Return the (x, y) coordinate for the center point of the cell that contains the specified text.  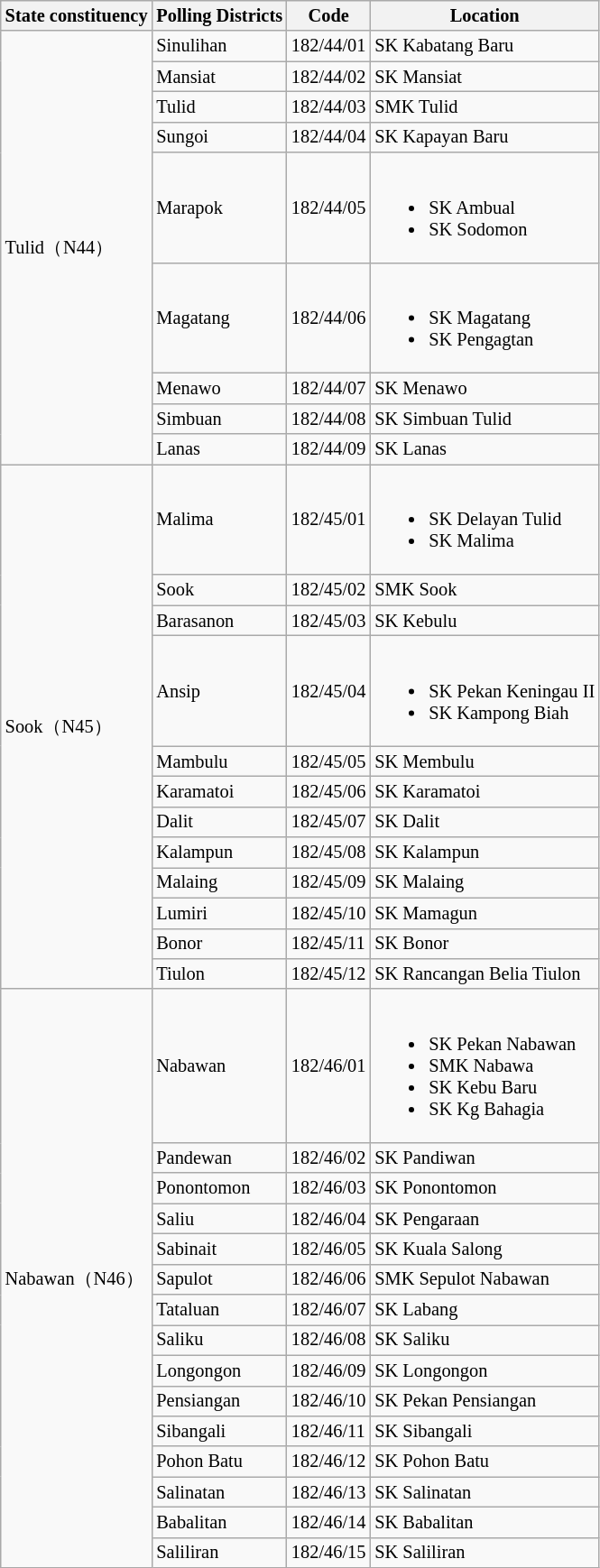
Longongon (219, 1370)
Tiulon (219, 973)
SK Lanas (485, 449)
182/45/10 (328, 913)
182/44/08 (328, 419)
182/46/08 (328, 1340)
SK Menawo (485, 389)
Sungoi (219, 137)
182/45/04 (328, 690)
SK Saliku (485, 1340)
Sook (219, 590)
SK Longongon (485, 1370)
SK Mansiat (485, 77)
182/44/06 (328, 318)
SK Pekan Pensiangan (485, 1401)
SK Bonor (485, 944)
Saliliran (219, 1553)
182/45/11 (328, 944)
Sapulot (219, 1279)
182/44/04 (328, 137)
Sabinait (219, 1249)
Pandewan (219, 1158)
Malaing (219, 882)
182/46/01 (328, 1065)
182/44/02 (328, 77)
182/45/01 (328, 519)
Tataluan (219, 1310)
Pohon Batu (219, 1462)
Sibangali (219, 1431)
Lumiri (219, 913)
Saliku (219, 1340)
182/46/09 (328, 1370)
SK Labang (485, 1310)
182/44/09 (328, 449)
182/46/02 (328, 1158)
Mansiat (219, 77)
SK Kuala Salong (485, 1249)
Babalitan (219, 1522)
SK Pohon Batu (485, 1462)
182/46/11 (328, 1431)
182/45/08 (328, 853)
Location (485, 15)
SK Pengaraan (485, 1219)
182/46/07 (328, 1310)
182/44/03 (328, 106)
Ansip (219, 690)
182/46/13 (328, 1492)
182/46/14 (328, 1522)
182/45/02 (328, 590)
SK MagatangSK Pengagtan (485, 318)
Nabawan (219, 1065)
SK Dalit (485, 822)
SK Kalampun (485, 853)
182/45/09 (328, 882)
Sinulihan (219, 46)
SK Sibangali (485, 1431)
182/46/05 (328, 1249)
182/46/03 (328, 1188)
SMK Sook (485, 590)
SK AmbualSK Sodomon (485, 208)
SK Karamatoi (485, 791)
182/46/06 (328, 1279)
SK Pekan NabawanSMK NabawaSK Kebu BaruSK Kg Bahagia (485, 1065)
SMK Sepulot Nabawan (485, 1279)
SK Ponontomon (485, 1188)
Karamatoi (219, 791)
SMK Tulid (485, 106)
Polling Districts (219, 15)
182/46/10 (328, 1401)
182/46/04 (328, 1219)
182/45/03 (328, 621)
SK Kabatang Baru (485, 46)
182/44/07 (328, 389)
SK Saliliran (485, 1553)
SK Mamagun (485, 913)
Magatang (219, 318)
182/44/05 (328, 208)
Lanas (219, 449)
SK Simbuan Tulid (485, 419)
Menawo (219, 389)
SK Kebulu (485, 621)
SK Pandiwan (485, 1158)
Malima (219, 519)
Kalampun (219, 853)
State constituency (77, 15)
182/46/12 (328, 1462)
Salinatan (219, 1492)
Saliu (219, 1219)
Barasanon (219, 621)
SK Delayan TulidSK Malima (485, 519)
Tulid (219, 106)
182/45/07 (328, 822)
Ponontomon (219, 1188)
Bonor (219, 944)
Code (328, 15)
Simbuan (219, 419)
SK Malaing (485, 882)
182/44/01 (328, 46)
Sook（N45） (77, 725)
Tulid（N44） (77, 247)
SK Rancangan Belia Tiulon (485, 973)
SK Membulu (485, 761)
182/45/06 (328, 791)
Pensiangan (219, 1401)
Marapok (219, 208)
SK Pekan Keningau IISK Kampong Biah (485, 690)
Dalit (219, 822)
SK Kapayan Baru (485, 137)
182/46/15 (328, 1553)
182/45/05 (328, 761)
Nabawan（N46） (77, 1278)
SK Babalitan (485, 1522)
182/45/12 (328, 973)
Mambulu (219, 761)
SK Salinatan (485, 1492)
